Capture the cell that displays the provided text and extract its [x, y] central coordinate. 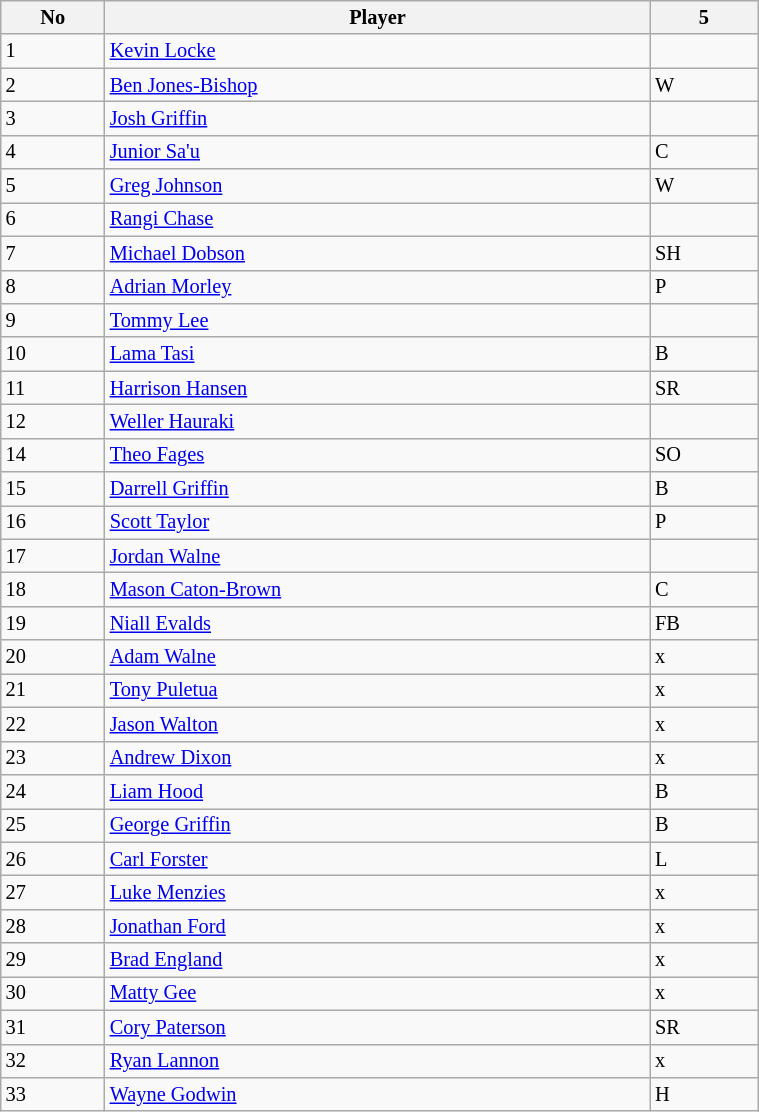
H [704, 1094]
No [53, 17]
28 [53, 926]
Scott Taylor [378, 522]
FB [704, 623]
Lama Tasi [378, 354]
Darrell Griffin [378, 489]
6 [53, 219]
Harrison Hansen [378, 388]
7 [53, 253]
L [704, 859]
Tony Puletua [378, 690]
Niall Evalds [378, 623]
Jonathan Ford [378, 926]
Matty Gee [378, 993]
33 [53, 1094]
Ben Jones-Bishop [378, 85]
29 [53, 960]
Theo Fages [378, 455]
25 [53, 825]
24 [53, 791]
Jason Walton [378, 724]
Weller Hauraki [378, 421]
8 [53, 287]
11 [53, 388]
Luke Menzies [378, 892]
12 [53, 421]
Liam Hood [378, 791]
Cory Paterson [378, 1027]
Kevin Locke [378, 51]
16 [53, 522]
Adrian Morley [378, 287]
15 [53, 489]
Wayne Godwin [378, 1094]
Rangi Chase [378, 219]
10 [53, 354]
Josh Griffin [378, 118]
20 [53, 657]
26 [53, 859]
Mason Caton-Brown [378, 589]
18 [53, 589]
30 [53, 993]
3 [53, 118]
14 [53, 455]
Tommy Lee [378, 320]
31 [53, 1027]
32 [53, 1061]
Carl Forster [378, 859]
Michael Dobson [378, 253]
Player [378, 17]
Junior Sa'u [378, 152]
21 [53, 690]
Greg Johnson [378, 186]
19 [53, 623]
9 [53, 320]
23 [53, 758]
SH [704, 253]
George Griffin [378, 825]
Andrew Dixon [378, 758]
Ryan Lannon [378, 1061]
SO [704, 455]
27 [53, 892]
4 [53, 152]
Brad England [378, 960]
2 [53, 85]
22 [53, 724]
Jordan Walne [378, 556]
Adam Walne [378, 657]
17 [53, 556]
1 [53, 51]
